Search for the cell housing the specified text and yield its (X, Y) center coordinate. 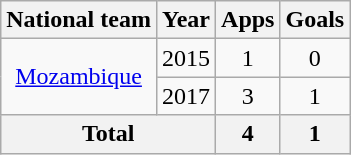
3 (248, 96)
Total (108, 134)
Goals (315, 20)
Apps (248, 20)
National team (79, 20)
4 (248, 134)
Mozambique (79, 77)
0 (315, 58)
Year (186, 20)
2017 (186, 96)
2015 (186, 58)
